Extract the (X, Y) coordinate from the center of the cell holding the provided text.  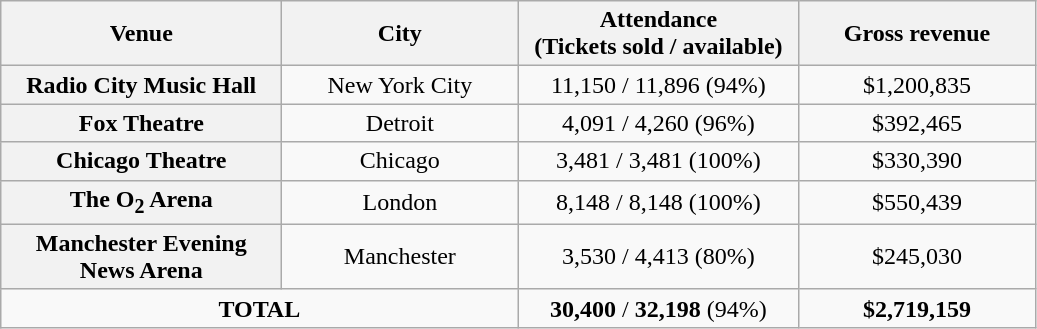
$2,719,159 (917, 308)
The O2 Arena (142, 202)
30,400 / 32,198 (94%) (658, 308)
Fox Theatre (142, 123)
3,481 / 3,481 (100%) (658, 161)
8,148 / 8,148 (100%) (658, 202)
Radio City Music Hall (142, 85)
Manchester EveningNews Arena (142, 256)
Gross revenue (917, 34)
11,150 / 11,896 (94%) (658, 85)
TOTAL (260, 308)
Attendance (Tickets sold / available) (658, 34)
London (400, 202)
$245,030 (917, 256)
Chicago (400, 161)
Detroit (400, 123)
$392,465 (917, 123)
Manchester (400, 256)
Venue (142, 34)
$1,200,835 (917, 85)
4,091 / 4,260 (96%) (658, 123)
3,530 / 4,413 (80%) (658, 256)
$550,439 (917, 202)
City (400, 34)
New York City (400, 85)
Chicago Theatre (142, 161)
$330,390 (917, 161)
